Search for the cell housing the specified text and yield its (X, Y) center coordinate. 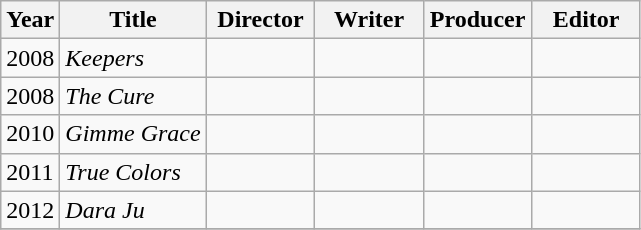
Gimme Grace (133, 134)
Producer (478, 20)
Editor (586, 20)
Director (260, 20)
Title (133, 20)
2010 (30, 134)
2011 (30, 172)
2012 (30, 210)
The Cure (133, 96)
Writer (370, 20)
True Colors (133, 172)
Keepers (133, 58)
Dara Ju (133, 210)
Year (30, 20)
